Identify which cell holds the provided text, then report its (X, Y) central coordinate. 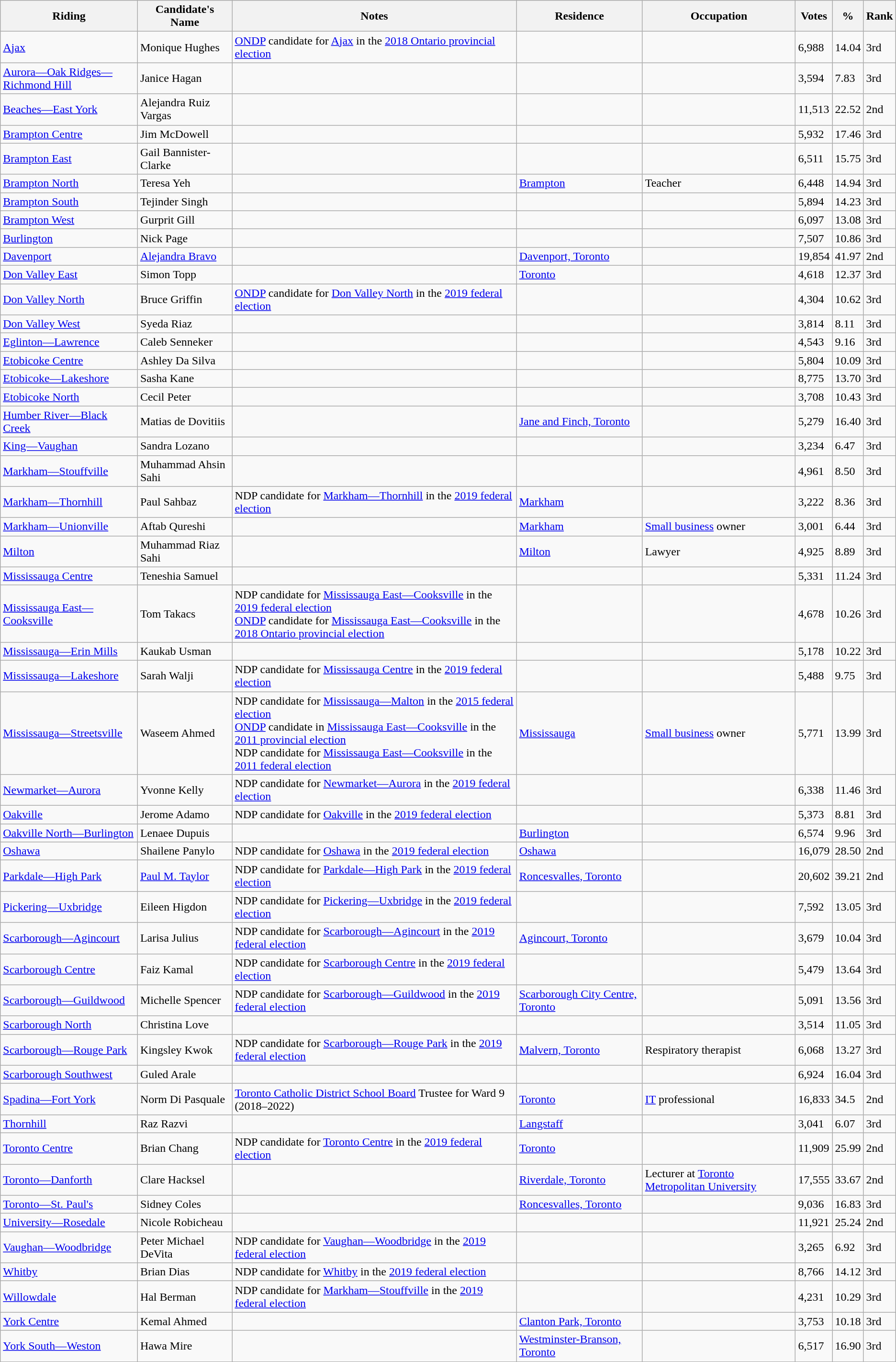
Shailene Panylo (185, 851)
11,513 (814, 109)
Brampton West (69, 220)
Riding (69, 16)
Lawyer (719, 552)
13.70 (848, 379)
Muhammad Riaz Sahi (185, 552)
NDP candidate for Oakville in the 2019 federal election (374, 815)
9.16 (848, 342)
Scarborough—Guildwood (69, 1001)
Brampton (579, 183)
Lecturer at Toronto Metropolitan University (719, 1180)
16.40 (848, 421)
8.11 (848, 324)
Votes (814, 16)
8.36 (848, 502)
Mississauga—Streetsville (69, 732)
3,679 (814, 938)
NDP candidate for Scarborough—Guildwood in the 2019 federal election (374, 1001)
IT professional (719, 1099)
33.67 (848, 1180)
16,079 (814, 851)
Hal Berman (185, 1296)
7,507 (814, 238)
13.05 (848, 907)
6.07 (848, 1124)
Larisa Julius (185, 938)
Paul Sahbaz (185, 502)
Brampton East (69, 159)
Mississauga—Erin Mills (69, 651)
Toronto Centre (69, 1148)
13.56 (848, 1001)
Beaches—East York (69, 109)
Ajax (69, 47)
Clanton Park, Toronto (579, 1321)
Alejandra Bravo (185, 256)
Mississauga (579, 732)
11,921 (814, 1223)
Etobicoke North (69, 397)
University—Rosedale (69, 1223)
Alejandra Ruiz Vargas (185, 109)
Respiratory therapist (719, 1049)
3,708 (814, 397)
Guled Arale (185, 1074)
11,909 (814, 1148)
Toronto Catholic District School Board Trustee for Ward 9 (2018–2022) (374, 1099)
Syeda Riaz (185, 324)
NDP candidate for Pickering—Uxbridge in the 2019 federal election (374, 907)
13.27 (848, 1049)
4,678 (814, 614)
6,097 (814, 220)
5,091 (814, 1001)
11.05 (848, 1025)
Mississauga Centre (69, 576)
28.50 (848, 851)
14.12 (848, 1272)
NDP candidate for Vaughan—Woodbridge in the 2019 federal election (374, 1248)
Paul M. Taylor (185, 876)
Sasha Kane (185, 379)
Scarborough Southwest (69, 1074)
10.29 (848, 1296)
34.5 (848, 1099)
NDP candidate for Markham—Stouffville in the 2019 federal election (374, 1296)
Brampton North (69, 183)
10.22 (848, 651)
16.04 (848, 1074)
6,574 (814, 833)
Rank (880, 16)
Brampton South (69, 202)
6,511 (814, 159)
3,265 (814, 1248)
Newmarket—Aurora (69, 790)
6,338 (814, 790)
NDP candidate for Scarborough—Agincourt in the 2019 federal election (374, 938)
5,804 (814, 360)
25.24 (848, 1223)
3,001 (814, 527)
9.96 (848, 833)
9.75 (848, 676)
Spadina—Fort York (69, 1099)
Monique Hughes (185, 47)
NDP candidate for Parkdale—High Park in the 2019 federal election (374, 876)
3,814 (814, 324)
17,555 (814, 1180)
6,448 (814, 183)
Mississauga—Lakeshore (69, 676)
14.94 (848, 183)
Christina Love (185, 1025)
6.92 (848, 1248)
5,479 (814, 969)
Simon Topp (185, 274)
8.81 (848, 815)
Aurora—Oak Ridges—Richmond Hill (69, 79)
NDP candidate for Scarborough Centre in the 2019 federal election (374, 969)
Etobicoke—Lakeshore (69, 379)
Scarborough Centre (69, 969)
19,854 (814, 256)
6.44 (848, 527)
Brian Chang (185, 1148)
Jim McDowell (185, 134)
Kaukab Usman (185, 651)
11.24 (848, 576)
39.21 (848, 876)
Teneshia Samuel (185, 576)
6,988 (814, 47)
Brampton Centre (69, 134)
5,488 (814, 676)
5,932 (814, 134)
9,036 (814, 1204)
22.52 (848, 109)
Teacher (719, 183)
Kemal Ahmed (185, 1321)
15.75 (848, 159)
NDP candidate for Oshawa in the 2019 federal election (374, 851)
Occupation (719, 16)
3,234 (814, 446)
Don Valley East (69, 274)
Markham—Unionville (69, 527)
8,766 (814, 1272)
Gurprit Gill (185, 220)
Eileen Higdon (185, 907)
6,068 (814, 1049)
Sandra Lozano (185, 446)
Nick Page (185, 238)
Scarborough City Centre, Toronto (579, 1001)
NDP candidate for Scarborough—Rouge Park in the 2019 federal election (374, 1049)
Markham—Stouffville (69, 471)
25.99 (848, 1148)
Don Valley North (69, 299)
4,618 (814, 274)
3,041 (814, 1124)
ONDP candidate for Ajax in the 2018 Ontario provincial election (374, 47)
6,517 (814, 1346)
Sarah Walji (185, 676)
Jerome Adamo (185, 815)
Raz Razvi (185, 1124)
3,753 (814, 1321)
Janice Hagan (185, 79)
10.04 (848, 938)
Lenaee Dupuis (185, 833)
10.26 (848, 614)
Oakville (69, 815)
Toronto—St. Paul's (69, 1204)
4,961 (814, 471)
NDP candidate for Newmarket—Aurora in the 2019 federal election (374, 790)
Residence (579, 16)
Scarborough—Agincourt (69, 938)
5,178 (814, 651)
Oakville North—Burlington (69, 833)
Etobicoke Centre (69, 360)
16,833 (814, 1099)
10.18 (848, 1321)
6,924 (814, 1074)
Vaughan—Woodbridge (69, 1248)
14.04 (848, 47)
Davenport (69, 256)
10.86 (848, 238)
Tom Takacs (185, 614)
Malvern, Toronto (579, 1049)
Muhammad Ahsin Sahi (185, 471)
Brian Dias (185, 1272)
Davenport, Toronto (579, 256)
Mississauga East—Cooksville (69, 614)
41.97 (848, 256)
York Centre (69, 1321)
Thornhill (69, 1124)
Eglinton—Lawrence (69, 342)
13.99 (848, 732)
Agincourt, Toronto (579, 938)
14.23 (848, 202)
Ashley Da Silva (185, 360)
Scarborough North (69, 1025)
Waseem Ahmed (185, 732)
6.47 (848, 446)
Langstaff (579, 1124)
12.37 (848, 274)
Nicole Robicheau (185, 1223)
York South—Weston (69, 1346)
4,543 (814, 342)
Yvonne Kelly (185, 790)
8.89 (848, 552)
4,231 (814, 1296)
4,925 (814, 552)
7,592 (814, 907)
Peter Michael DeVita (185, 1248)
4,304 (814, 299)
Norm Di Pasquale (185, 1099)
% (848, 16)
3,222 (814, 502)
Caleb Senneker (185, 342)
5,373 (814, 815)
11.46 (848, 790)
Riverdale, Toronto (579, 1180)
Westminster-Branson, Toronto (579, 1346)
Don Valley West (69, 324)
Parkdale—High Park (69, 876)
Kingsley Kwok (185, 1049)
13.08 (848, 220)
NDP candidate for Toronto Centre in the 2019 federal election (374, 1148)
5,279 (814, 421)
Bruce Griffin (185, 299)
Michelle Spencer (185, 1001)
8.50 (848, 471)
5,331 (814, 576)
Pickering—Uxbridge (69, 907)
NDP candidate for Whitby in the 2019 federal election (374, 1272)
3,594 (814, 79)
5,771 (814, 732)
Notes (374, 16)
Faiz Kamal (185, 969)
Cecil Peter (185, 397)
13.64 (848, 969)
16.83 (848, 1204)
7.83 (848, 79)
10.09 (848, 360)
Candidate's Name (185, 16)
Scarborough—Rouge Park (69, 1049)
8,775 (814, 379)
Hawa Mire (185, 1346)
NDP candidate for Mississauga Centre in the 2019 federal election (374, 676)
Jane and Finch, Toronto (579, 421)
Toronto—Danforth (69, 1180)
Aftab Qureshi (185, 527)
Whitby (69, 1272)
5,894 (814, 202)
Matias de Dovitiis (185, 421)
10.62 (848, 299)
NDP candidate for Markham—Thornhill in the 2019 federal election (374, 502)
Tejinder Singh (185, 202)
Teresa Yeh (185, 183)
16.90 (848, 1346)
Humber River—Black Creek (69, 421)
Gail Bannister-Clarke (185, 159)
ONDP candidate for Don Valley North in the 2019 federal election (374, 299)
Markham—Thornhill (69, 502)
King—Vaughan (69, 446)
3,514 (814, 1025)
10.43 (848, 397)
20,602 (814, 876)
Clare Hacksel (185, 1180)
Willowdale (69, 1296)
Sidney Coles (185, 1204)
17.46 (848, 134)
